For the text-containing cell, return its midpoint in (x, y) coordinate format. 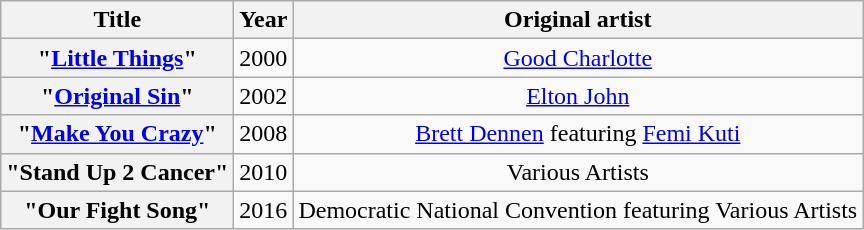
Brett Dennen featuring Femi Kuti (578, 134)
Elton John (578, 96)
"Little Things" (118, 58)
2016 (264, 210)
2010 (264, 172)
Title (118, 20)
2002 (264, 96)
"Make You Crazy" (118, 134)
Various Artists (578, 172)
"Our Fight Song" (118, 210)
Original artist (578, 20)
Good Charlotte (578, 58)
2008 (264, 134)
Democratic National Convention featuring Various Artists (578, 210)
"Original Sin" (118, 96)
Year (264, 20)
"Stand Up 2 Cancer" (118, 172)
2000 (264, 58)
